Determine the (x, y) coordinate at the center of the cell enclosing the given text.  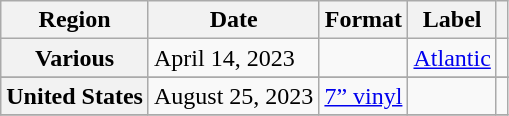
Format (364, 20)
April 14, 2023 (233, 58)
Region (75, 20)
United States (75, 96)
Label (452, 20)
Atlantic (452, 58)
Date (233, 20)
7” vinyl (364, 96)
Various (75, 58)
August 25, 2023 (233, 96)
